Search for the cell housing the specified text and yield its [x, y] center coordinate. 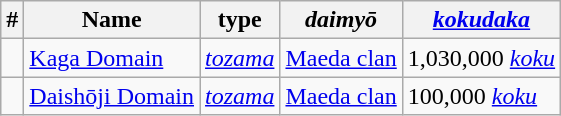
type [240, 20]
100,000 koku [481, 96]
1,030,000 koku [481, 58]
Kaga Domain [112, 58]
Name [112, 20]
Daishōji Domain [112, 96]
daimyō [341, 20]
# [12, 20]
kokudaka [481, 20]
